Scan for the cell matching the given text and deliver its (X, Y) coordinate at center. 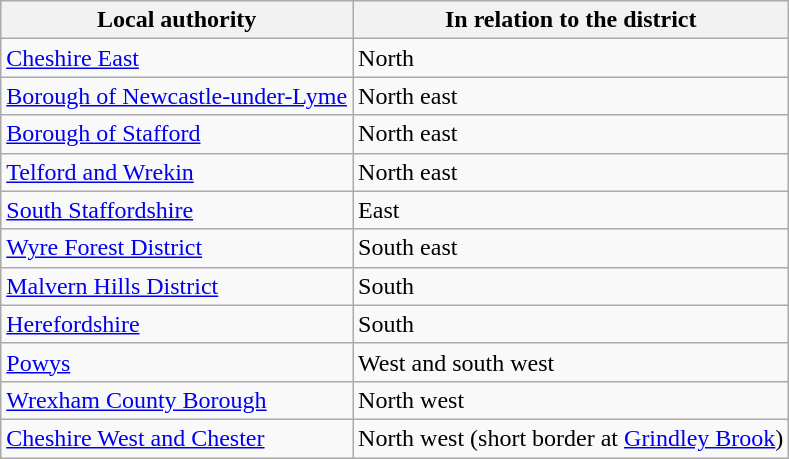
Telford and Wrekin (177, 172)
South Staffordshire (177, 210)
Powys (177, 362)
Local authority (177, 20)
North west (short border at Grindley Brook) (571, 438)
Borough of Newcastle-under-Lyme (177, 96)
Herefordshire (177, 324)
Borough of Stafford (177, 134)
Malvern Hills District (177, 286)
South east (571, 248)
Wyre Forest District (177, 248)
Cheshire East (177, 58)
North west (571, 400)
Wrexham County Borough (177, 400)
In relation to the district (571, 20)
North (571, 58)
West and south west (571, 362)
East (571, 210)
Cheshire West and Chester (177, 438)
